For the text-containing cell, return its midpoint in [X, Y] coordinate format. 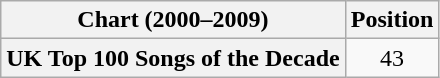
43 [392, 58]
UK Top 100 Songs of the Decade [173, 58]
Chart (2000–2009) [173, 20]
Position [392, 20]
